Identify which cell holds the provided text, then report its [X, Y] central coordinate. 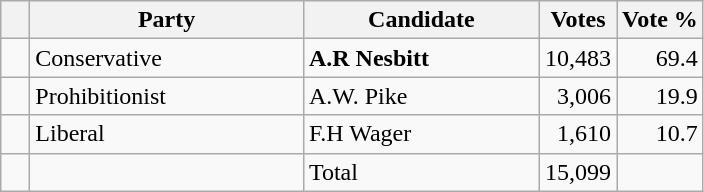
F.H Wager [421, 134]
Prohibitionist [167, 96]
Total [421, 172]
A.R Nesbitt [421, 58]
Candidate [421, 20]
Party [167, 20]
19.9 [660, 96]
Conservative [167, 58]
Vote % [660, 20]
10.7 [660, 134]
Liberal [167, 134]
69.4 [660, 58]
10,483 [578, 58]
Votes [578, 20]
A.W. Pike [421, 96]
1,610 [578, 134]
3,006 [578, 96]
15,099 [578, 172]
